Identify which cell holds the provided text, then report its (x, y) central coordinate. 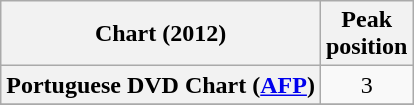
Peakposition (366, 34)
3 (366, 85)
Chart (2012) (161, 34)
Portuguese DVD Chart (AFP) (161, 85)
